Search for the cell housing the specified text and yield its (X, Y) center coordinate. 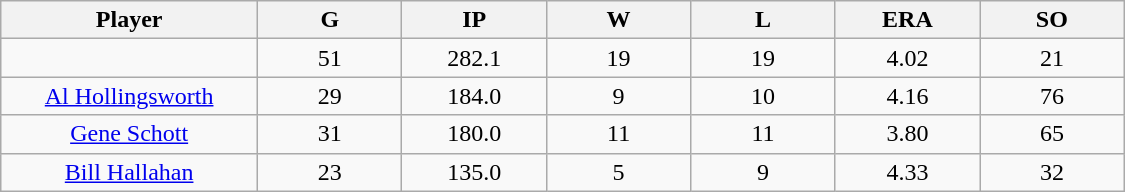
SO (1052, 20)
Gene Schott (130, 134)
3.80 (907, 134)
Al Hollingsworth (130, 96)
4.02 (907, 58)
5 (618, 172)
31 (330, 134)
23 (330, 172)
IP (474, 20)
135.0 (474, 172)
32 (1052, 172)
10 (763, 96)
4.16 (907, 96)
W (618, 20)
L (763, 20)
ERA (907, 20)
65 (1052, 134)
4.33 (907, 172)
76 (1052, 96)
51 (330, 58)
180.0 (474, 134)
29 (330, 96)
G (330, 20)
21 (1052, 58)
282.1 (474, 58)
Bill Hallahan (130, 172)
Player (130, 20)
184.0 (474, 96)
